Identify which cell holds the provided text, then report its [x, y] central coordinate. 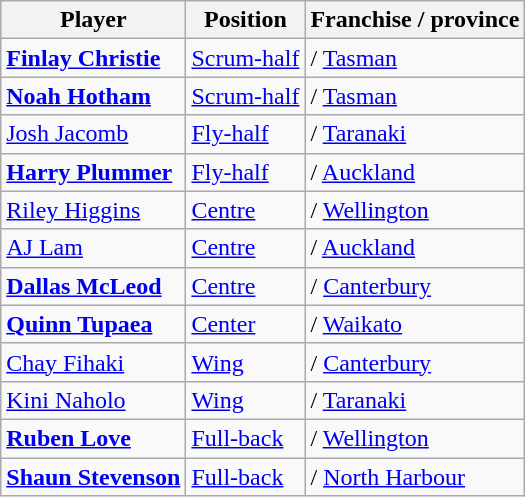
Chay Fihaki [94, 362]
Ruben Love [94, 438]
Center [246, 324]
Harry Plummer [94, 172]
Kini Naholo [94, 400]
Finlay Christie [94, 58]
Quinn Tupaea [94, 324]
Position [246, 20]
Player [94, 20]
Josh Jacomb [94, 134]
AJ Lam [94, 248]
/ North Harbour [415, 477]
/ Waikato [415, 324]
Shaun Stevenson [94, 477]
Franchise / province [415, 20]
Noah Hotham [94, 96]
Riley Higgins [94, 210]
Dallas McLeod [94, 286]
